Pinpoint the cell where the given text exists, returning its [X, Y] midpoint coordinate. 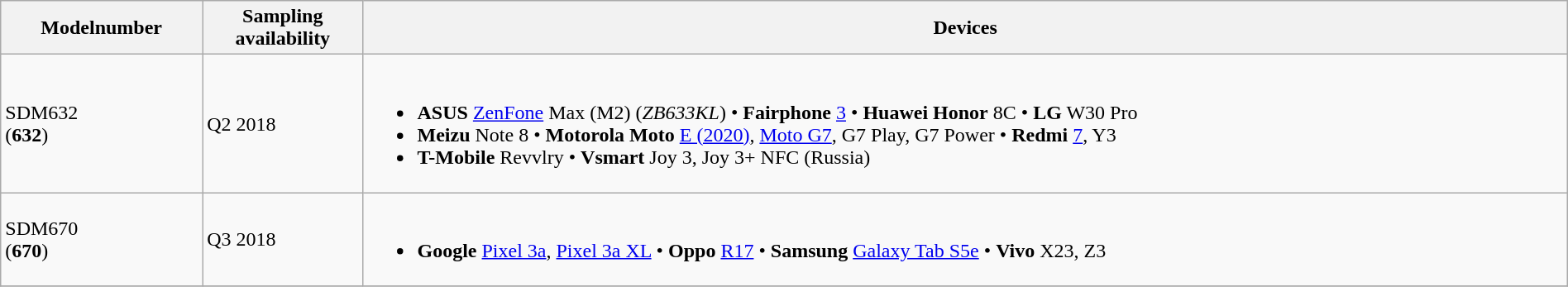
Google Pixel 3a, Pixel 3a XL • Oppo R17 • Samsung Galaxy Tab S5e • Vivo X23, Z3 [965, 240]
Samplingavailability [283, 28]
SDM632(632) [102, 124]
SDM670(670) [102, 240]
Devices [965, 28]
Q2 2018 [283, 124]
Q3 2018 [283, 240]
Modelnumber [102, 28]
